Locate the cell with the specified text and output its (x, y) center coordinate. 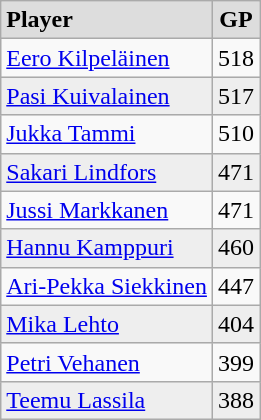
Hannu Kamppuri (107, 248)
Mika Lehto (107, 324)
460 (236, 248)
Jussi Markkanen (107, 210)
Petri Vehanen (107, 362)
388 (236, 400)
404 (236, 324)
Ari-Pekka Siekkinen (107, 286)
518 (236, 58)
Sakari Lindfors (107, 172)
Teemu Lassila (107, 400)
GP (236, 20)
Pasi Kuivalainen (107, 96)
517 (236, 96)
510 (236, 134)
Jukka Tammi (107, 134)
447 (236, 286)
Player (107, 20)
399 (236, 362)
Eero Kilpeläinen (107, 58)
